Provide the [x, y] coordinate of the cell's center where the given text is located.  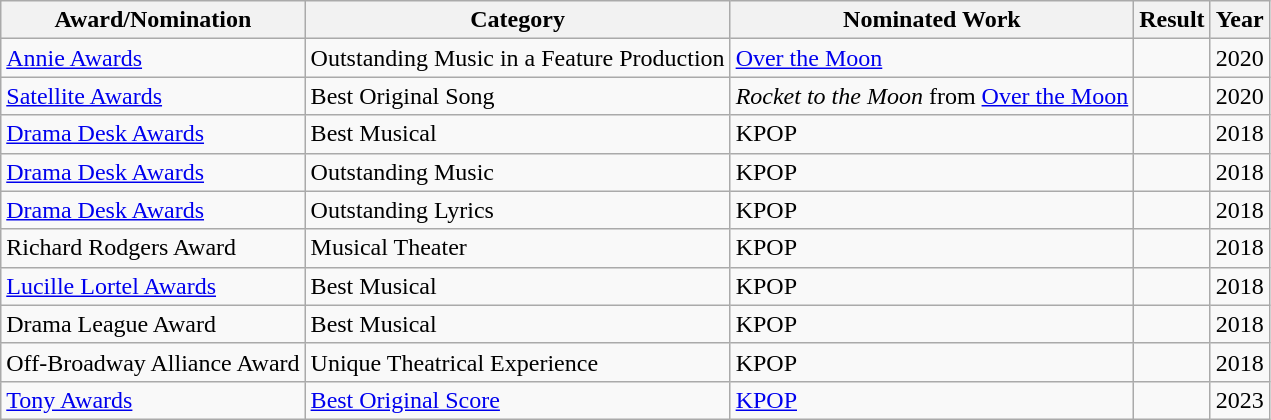
Outstanding Lyrics [518, 210]
Outstanding Music [518, 172]
Nominated Work [932, 20]
Outstanding Music in a Feature Production [518, 58]
Result [1172, 20]
Musical Theater [518, 248]
Award/Nomination [153, 20]
Lucille Lortel Awards [153, 286]
Year [1240, 20]
Over the Moon [932, 58]
Rocket to the Moon from Over the Moon [932, 96]
Best Original Score [518, 400]
Tony Awards [153, 400]
Best Original Song [518, 96]
Off-Broadway Alliance Award [153, 362]
Richard Rodgers Award [153, 248]
Unique Theatrical Experience [518, 362]
Satellite Awards [153, 96]
Category [518, 20]
Drama League Award [153, 324]
Annie Awards [153, 58]
2023 [1240, 400]
